Locate the cell with the specified text and output its [x, y] center coordinate. 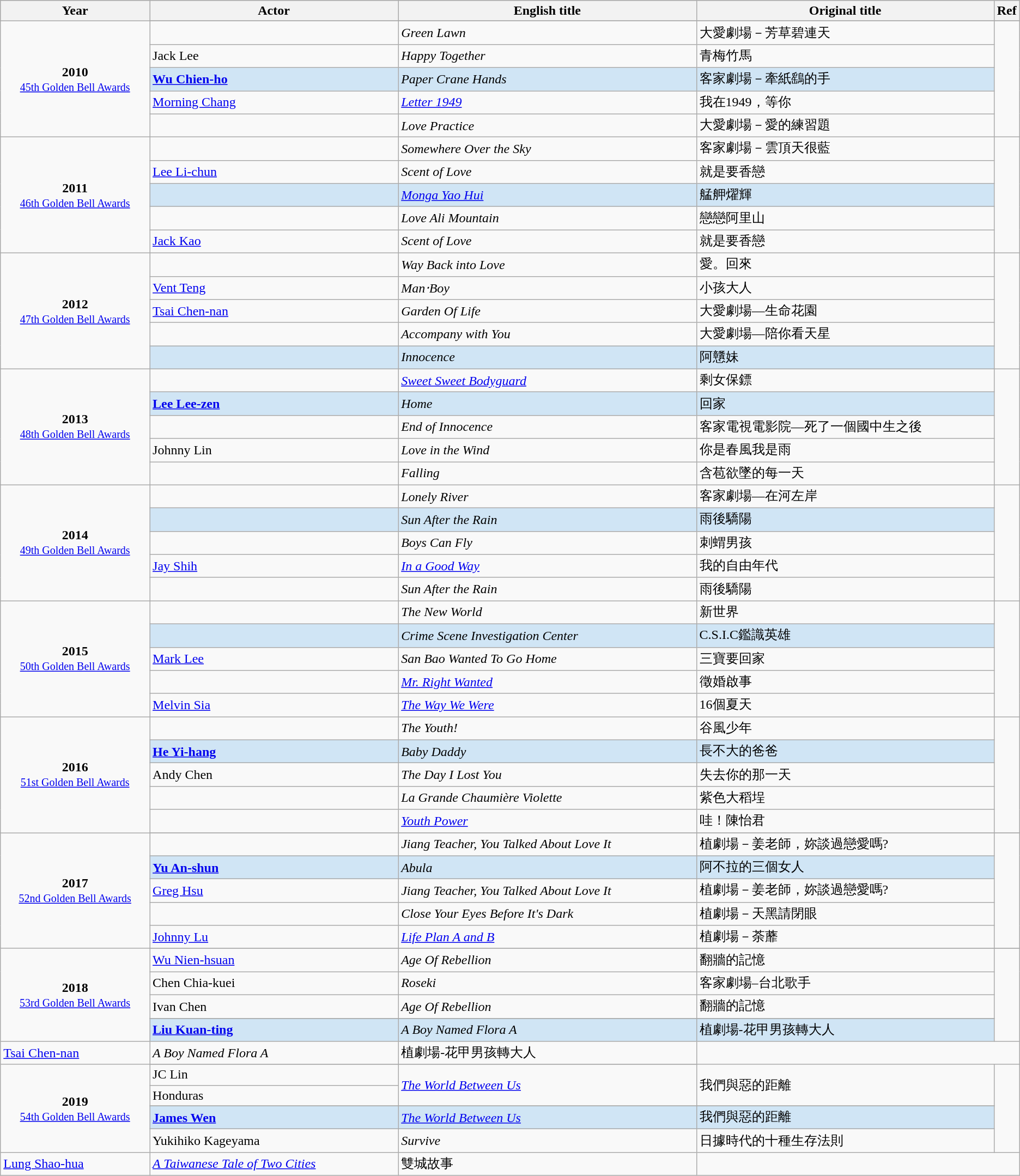
日據時代的十種生存法則 [845, 1141]
Lonely River [547, 497]
刺蝟男孩 [845, 543]
Baby Daddy [547, 752]
剩女保鏢 [845, 380]
Mr. Right Wanted [547, 682]
Lung Shao-hua [75, 1163]
2013 48th Golden Bell Awards [75, 427]
Home [547, 404]
Crime Scene Investigation Center [547, 635]
Life Plan A and B [547, 937]
新世界 [845, 612]
Jack Kao [274, 242]
雙城故事 [547, 1163]
Innocence [547, 357]
哇！陳怡君 [845, 821]
Monga Yao Hui [547, 195]
Love Practice [547, 125]
Morning Chang [274, 102]
青梅竹馬 [845, 56]
Paper Crane Hands [547, 80]
Letter 1949 [547, 102]
Actor [274, 11]
Year [75, 11]
大愛劇場—陪你看天星 [845, 334]
C.S.I.C鑑識英雄 [845, 635]
2017 52nd Golden Bell Awards [75, 890]
Love Ali Mountain [547, 218]
Man‧Boy [547, 288]
Jack Lee [274, 56]
失去你的那一天 [845, 775]
三寶要回家 [845, 659]
大愛劇場－芳草碧連天 [845, 33]
La Grande Chaumière Violette [547, 797]
Johnny Lin [274, 450]
大愛劇場—生命花園 [845, 312]
你是春風我是雨 [845, 450]
Lee Lee-zen [274, 404]
Original title [845, 11]
Happy Together [547, 56]
客家劇場－雲頂天很藍 [845, 149]
JC Lin [274, 1075]
Love in the Wind [547, 450]
客家劇場–台北歌手 [845, 984]
Falling [547, 474]
He Yi-hang [274, 752]
Yukihiko Kageyama [274, 1141]
The Day I Lost You [547, 775]
2011 46th Golden Bell Awards [75, 195]
Jay Shih [274, 566]
Sweet Sweet Bodyguard [547, 380]
Garden Of Life [547, 312]
2010 45th Golden Bell Awards [75, 80]
2012 47th Golden Bell Awards [75, 310]
Chen Chia-kuei [274, 984]
Yu An-shun [274, 867]
Abula [547, 867]
客家電視電影院—死了一個國中生之後 [845, 427]
Ref [1007, 11]
Greg Hsu [274, 891]
Andy Chen [274, 775]
2016 51st Golden Bell Awards [75, 775]
回家 [845, 404]
Ivan Chen [274, 1007]
客家劇場—在河左岸 [845, 497]
James Wen [274, 1118]
Wu Nien-hsuan [274, 960]
大愛劇場－愛的練習題 [845, 125]
植劇場－天黑請閉眼 [845, 914]
愛。回來 [845, 265]
我的自由年代 [845, 566]
San Bao Wanted To Go Home [547, 659]
阿不拉的三個女人 [845, 867]
Honduras [274, 1095]
Lee Li-chun [274, 172]
戀戀阿里山 [845, 218]
谷風少年 [845, 729]
End of Innocence [547, 427]
紫色大稻埕 [845, 797]
2014 49th Golden Bell Awards [75, 543]
A Taiwanese Tale of Two Cities [274, 1163]
Mark Lee [274, 659]
艋舺燿輝 [845, 195]
2019 54th Golden Bell Awards [75, 1108]
Survive [547, 1141]
含苞欲墜的每一天 [845, 474]
Johnny Lu [274, 937]
Green Lawn [547, 33]
Melvin Sia [274, 705]
植劇場－荼蘼 [845, 937]
Vent Teng [274, 288]
Roseki [547, 984]
我在1949，等你 [845, 102]
徵婚啟事 [845, 682]
Somewhere Over the Sky [547, 149]
長不大的爸爸 [845, 752]
In a Good Way [547, 566]
小孩大人 [845, 288]
The Way We Were [547, 705]
English title [547, 11]
Youth Power [547, 821]
2015 50th Golden Bell Awards [75, 659]
The New World [547, 612]
2018 53rd Golden Bell Awards [75, 995]
16個夏天 [845, 705]
Close Your Eyes Before It's Dark [547, 914]
Way Back into Love [547, 265]
Wu Chien-ho [274, 80]
The Youth! [547, 729]
Liu Kuan-ting [274, 1029]
Accompany with You [547, 334]
阿戇妹 [845, 357]
客家劇場－牽紙鷂的手 [845, 80]
Boys Can Fly [547, 543]
